Determine the (X, Y) coordinate at the center of the cell enclosing the given text.  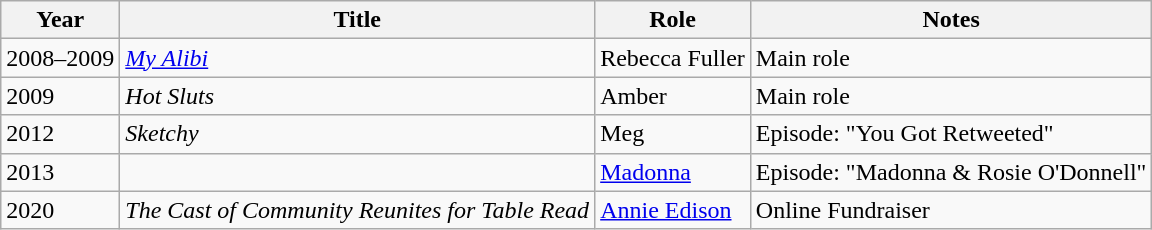
Amber (673, 96)
Rebecca Fuller (673, 58)
Madonna (673, 172)
Episode: "You Got Retweeted" (951, 134)
Annie Edison (673, 210)
Notes (951, 20)
Meg (673, 134)
2008–2009 (60, 58)
2012 (60, 134)
2009 (60, 96)
2020 (60, 210)
My Alibi (358, 58)
The Cast of Community Reunites for Table Read (358, 210)
Title (358, 20)
Sketchy (358, 134)
Online Fundraiser (951, 210)
Episode: "Madonna & Rosie O'Donnell" (951, 172)
Role (673, 20)
Year (60, 20)
Hot Sluts (358, 96)
2013 (60, 172)
